Identify which cell holds the provided text, then report its [x, y] central coordinate. 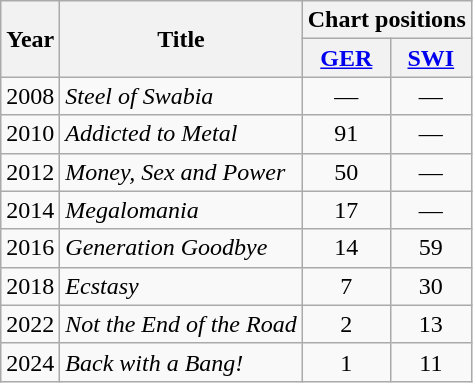
2010 [30, 134]
2008 [30, 96]
59 [430, 248]
2 [346, 324]
2024 [30, 362]
30 [430, 286]
Not the End of the Road [181, 324]
Chart positions [386, 20]
SWI [430, 58]
11 [430, 362]
91 [346, 134]
2022 [30, 324]
13 [430, 324]
Ecstasy [181, 286]
Addicted to Metal [181, 134]
2018 [30, 286]
2014 [30, 210]
7 [346, 286]
Generation Goodbye [181, 248]
Steel of Swabia [181, 96]
17 [346, 210]
2012 [30, 172]
14 [346, 248]
GER [346, 58]
Title [181, 39]
Money, Sex and Power [181, 172]
1 [346, 362]
Megalomania [181, 210]
50 [346, 172]
Year [30, 39]
2016 [30, 248]
Back with a Bang! [181, 362]
